Extract the (x, y) coordinate from the center of the cell holding the provided text.  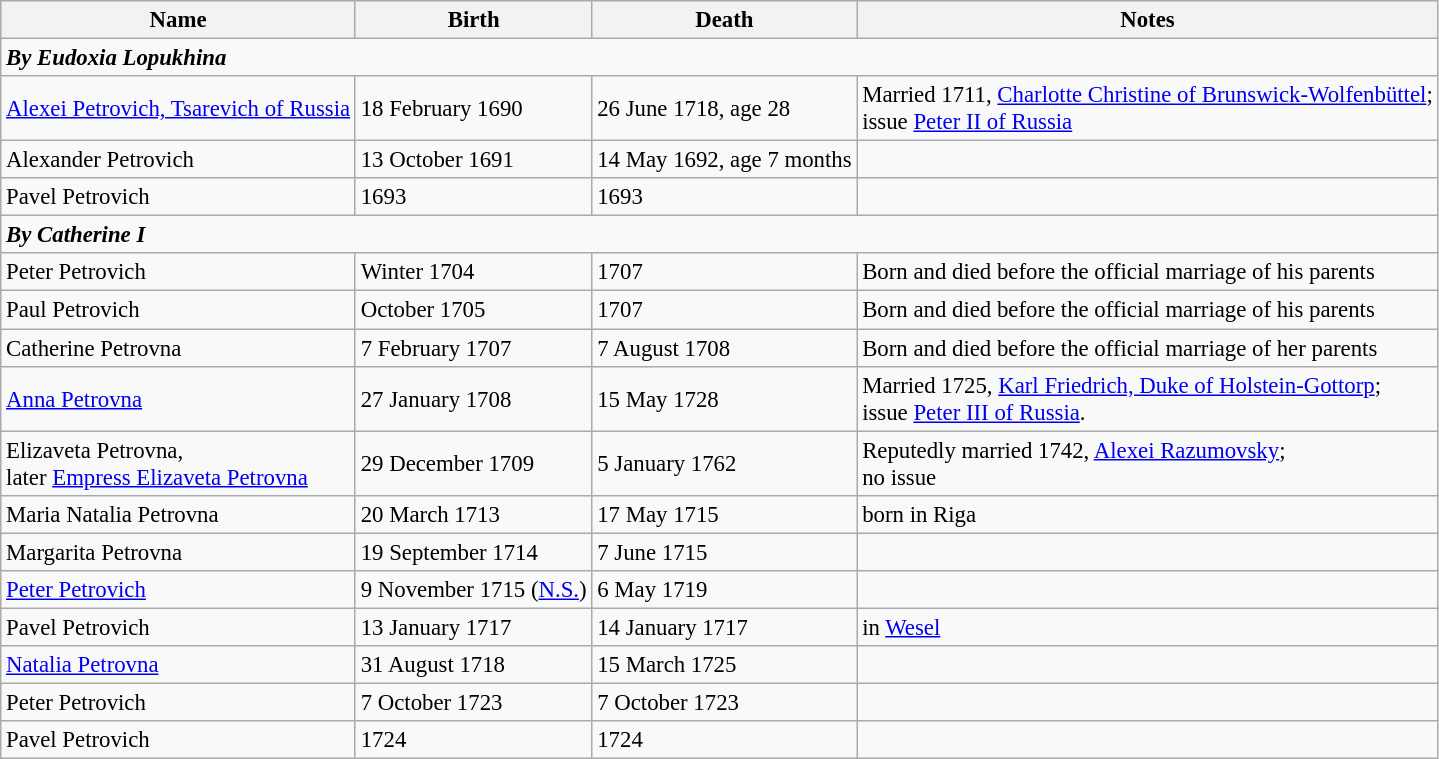
Name (178, 20)
9 November 1715 (N.S.) (474, 590)
7 February 1707 (474, 348)
19 September 1714 (474, 552)
Death (724, 20)
14 January 1717 (724, 627)
26 June 1718, age 28 (724, 108)
Married 1725, Karl Friedrich, Duke of Holstein-Gottorp; issue Peter III of Russia. (1148, 398)
14 May 1692, age 7 months (724, 160)
Reputedly married 1742, Alexei Razumovsky; no issue (1148, 464)
17 May 1715 (724, 514)
13 October 1691 (474, 160)
in Wesel (1148, 627)
7 June 1715 (724, 552)
By Catherine I (720, 235)
Catherine Petrovna (178, 348)
27 January 1708 (474, 398)
Notes (1148, 20)
Margarita Petrovna (178, 552)
20 March 1713 (474, 514)
31 August 1718 (474, 665)
Maria Natalia Petrovna (178, 514)
7 August 1708 (724, 348)
By Eudoxia Lopukhina (720, 58)
15 March 1725 (724, 665)
Alexander Petrovich (178, 160)
Winter 1704 (474, 273)
6 May 1719 (724, 590)
15 May 1728 (724, 398)
Born and died before the official marriage of her parents (1148, 348)
5 January 1762 (724, 464)
18 February 1690 (474, 108)
Elizaveta Petrovna,later Empress Elizaveta Petrovna (178, 464)
29 December 1709 (474, 464)
Anna Petrovna (178, 398)
Married 1711, Charlotte Christine of Brunswick-Wolfenbüttel;issue Peter II of Russia (1148, 108)
October 1705 (474, 310)
born in Riga (1148, 514)
Alexei Petrovich, Tsarevich of Russia (178, 108)
Paul Petrovich (178, 310)
Natalia Petrovna (178, 665)
Birth (474, 20)
13 January 1717 (474, 627)
